Return [x, y] of the center of cell containing provided text 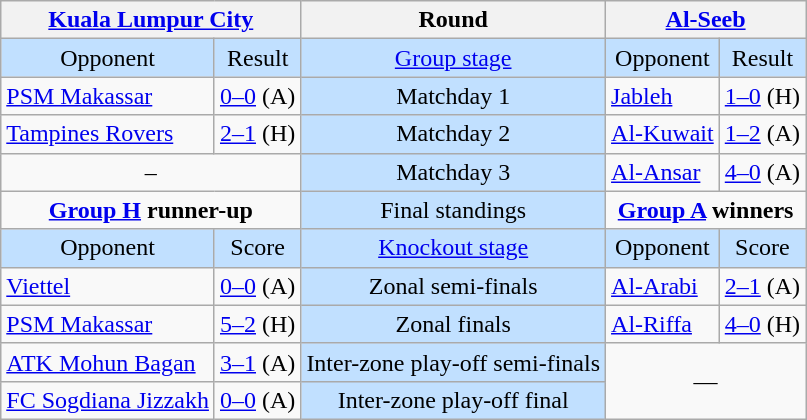
Al-Arabi [663, 286]
Round [454, 20]
5–2 (H) [257, 324]
Al-Seeb [706, 20]
Kuala Lumpur City [151, 20]
Al-Kuwait [663, 134]
Knockout stage [454, 248]
Tampines Rovers [108, 134]
Zonal semi-finals [454, 286]
Al-Riffa [663, 324]
4–0 (A) [762, 172]
2–1 (A) [762, 286]
FC Sogdiana Jizzakh [108, 400]
Matchday 1 [454, 96]
Al-Ansar [663, 172]
Viettel [108, 286]
– [151, 172]
Jableh [663, 96]
Group H runner-up [151, 210]
1–2 (A) [762, 134]
Final standings [454, 210]
Matchday 2 [454, 134]
ATK Mohun Bagan [108, 362]
2–1 (H) [257, 134]
Inter-zone play-off semi-finals [454, 362]
Matchday 3 [454, 172]
Group A winners [706, 210]
4–0 (H) [762, 324]
Group stage [454, 58]
— [706, 381]
Zonal finals [454, 324]
Inter-zone play-off final [454, 400]
1–0 (H) [762, 96]
3–1 (A) [257, 362]
